Search for the cell housing the specified text and yield its [X, Y] center coordinate. 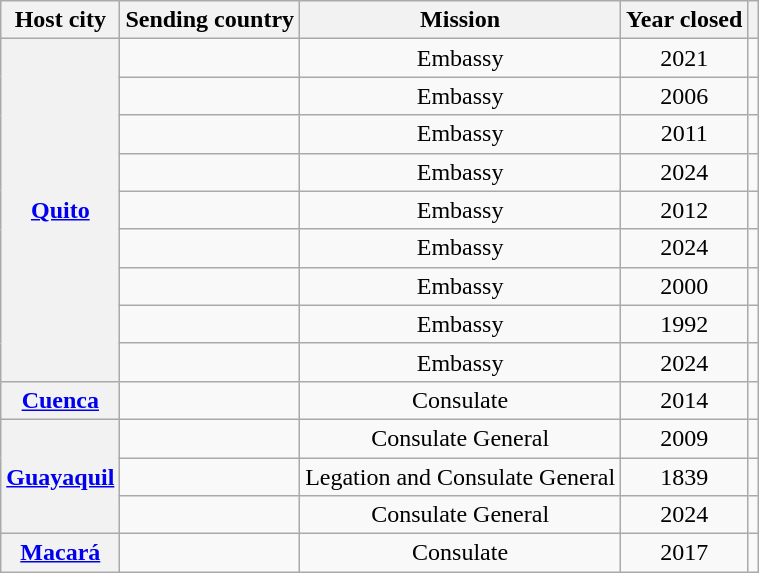
2012 [684, 210]
2009 [684, 438]
Host city [60, 20]
1839 [684, 477]
2021 [684, 58]
Macará [60, 553]
Legation and Consulate General [460, 477]
2000 [684, 286]
Mission [460, 20]
2011 [684, 134]
2017 [684, 553]
Sending country [210, 20]
2014 [684, 400]
Quito [60, 210]
Cuenca [60, 400]
2006 [684, 96]
Guayaquil [60, 476]
Year closed [684, 20]
1992 [684, 324]
